Search for the cell housing the specified text and yield its [X, Y] center coordinate. 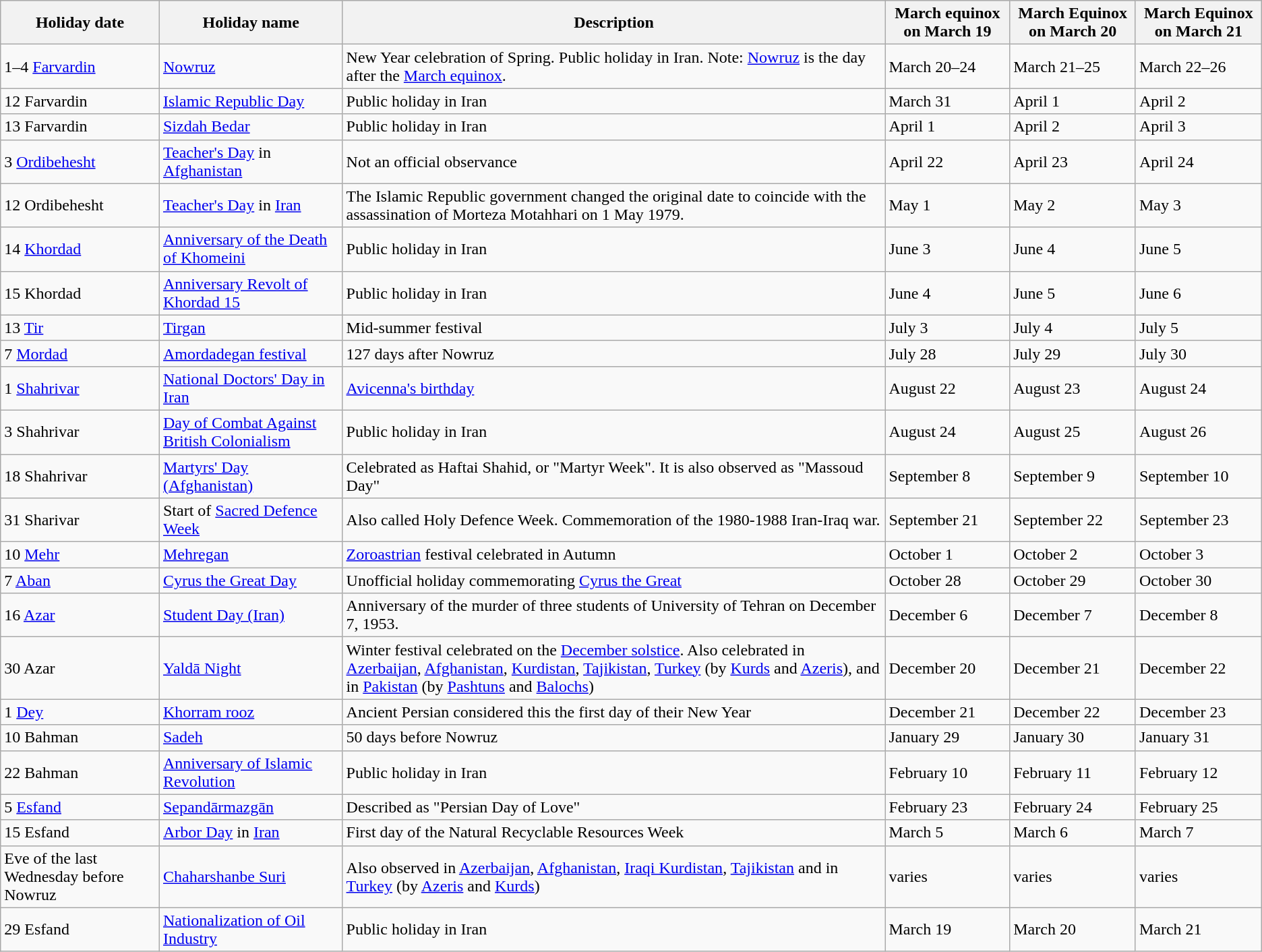
September 8 [948, 476]
7 Aban [80, 581]
December 20 [948, 668]
July 3 [948, 328]
May 3 [1199, 205]
The Islamic Republic government changed the original date to coincide with the assassination of Morteza Motahhari on 1 May 1979. [613, 205]
September 9 [1073, 476]
Not an official observance [613, 162]
October 2 [1073, 555]
April 24 [1199, 162]
March 7 [1199, 833]
October 29 [1073, 581]
Mid-summer festival [613, 328]
October 28 [948, 581]
Student Day (Iran) [251, 615]
May 1 [948, 205]
Start of Sacred Defence Week [251, 520]
12 Ordibehesht [80, 205]
October 3 [1199, 555]
3 Ordibehesht [80, 162]
February 10 [948, 773]
Khorram rooz [251, 712]
Nowruz [251, 66]
1 Dey [80, 712]
10 Bahman [80, 738]
February 12 [1199, 773]
Description [613, 23]
Arbor Day in Iran [251, 833]
June 6 [1199, 293]
July 30 [1199, 353]
Yaldā Night [251, 668]
February 24 [1073, 807]
March Equinox on March 21 [1199, 23]
March 20 [1073, 929]
July 28 [948, 353]
May 2 [1073, 205]
Sadeh [251, 738]
March 6 [1073, 833]
March Equinox on March 20 [1073, 23]
Avicenna's birthday [613, 388]
September 21 [948, 520]
Day of Combat Against British Colonialism [251, 432]
Sepandārmazgān [251, 807]
August 22 [948, 388]
1–4 Farvardin [80, 66]
July 5 [1199, 328]
Described as "Persian Day of Love" [613, 807]
Holiday date [80, 23]
Celebrated as Haftai Shahid, or "Martyr Week". It is also observed as "Massoud Day" [613, 476]
Anniversary of Islamic Revolution [251, 773]
March 5 [948, 833]
Also called Holy Defence Week. Commemoration of the 1980-1988 Iran-Iraq war. [613, 520]
First day of the Natural Recyclable Resources Week [613, 833]
Zoroastrian festival celebrated in Autumn [613, 555]
March 20–24 [948, 66]
Islamic Republic Day [251, 101]
1 Shahrivar [80, 388]
August 25 [1073, 432]
Sizdah Bedar [251, 127]
February 11 [1073, 773]
50 days before Nowruz [613, 738]
7 Mordad [80, 353]
January 31 [1199, 738]
October 1 [948, 555]
Teacher's Day in Afghanistan [251, 162]
15 Esfand [80, 833]
National Doctors' Day in Iran [251, 388]
September 10 [1199, 476]
30 Azar [80, 668]
18 Shahrivar [80, 476]
September 23 [1199, 520]
13 Tir [80, 328]
New Year celebration of Spring. Public holiday in Iran. Note: Nowruz is the day after the March equinox. [613, 66]
Ancient Persian considered this the first day of their New Year [613, 712]
March 21 [1199, 929]
March 19 [948, 929]
April 22 [948, 162]
December 23 [1199, 712]
December 6 [948, 615]
Cyrus the Great Day [251, 581]
13 Farvardin [80, 127]
12 Farvardin [80, 101]
February 23 [948, 807]
127 days after Nowruz [613, 353]
15 Khordad [80, 293]
September 22 [1073, 520]
March equinox on March 19 [948, 23]
Also observed in Azerbaijan, Afghanistan, Iraqi Kurdistan, Tajikistan and in Turkey (by Azeris and Kurds) [613, 876]
Martyrs' Day (Afghanistan) [251, 476]
June 3 [948, 249]
22 Bahman [80, 773]
Anniversary of the murder of three students of University of Tehran on December 7, 1953. [613, 615]
Chaharshanbe Suri [251, 876]
3 Shahrivar [80, 432]
March 22–26 [1199, 66]
10 Mehr [80, 555]
Teacher's Day in Iran [251, 205]
Nationalization of Oil Industry [251, 929]
February 25 [1199, 807]
Unofficial holiday commemorating Cyrus the Great [613, 581]
31 Sharivar [80, 520]
16 Azar [80, 615]
October 30 [1199, 581]
January 30 [1073, 738]
March 31 [948, 101]
5 Esfand [80, 807]
29 Esfand [80, 929]
Anniversary of the Death of Khomeini [251, 249]
December 8 [1199, 615]
April 23 [1073, 162]
August 23 [1073, 388]
August 26 [1199, 432]
March 21–25 [1073, 66]
July 4 [1073, 328]
Mehregan [251, 555]
January 29 [948, 738]
Eve of the last Wednesday before Nowruz [80, 876]
July 29 [1073, 353]
Tirgan [251, 328]
December 7 [1073, 615]
14 Khordad [80, 249]
Anniversary Revolt of Khordad 15 [251, 293]
Holiday name [251, 23]
April 3 [1199, 127]
Amordadegan festival [251, 353]
